Pinpoint the cell where the given text exists, returning its [x, y] midpoint coordinate. 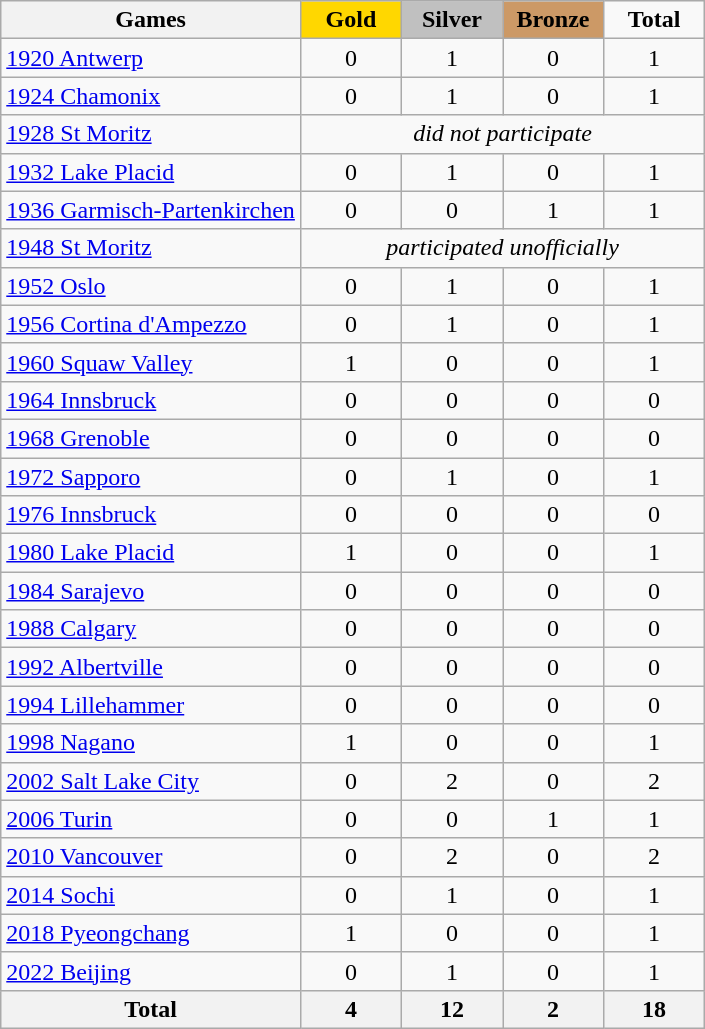
1952 Oslo [151, 286]
1994 Lillehammer [151, 705]
Gold [350, 20]
2022 Beijing [151, 971]
1924 Chamonix [151, 96]
1988 Calgary [151, 629]
1920 Antwerp [151, 58]
18 [654, 1009]
1980 Lake Placid [151, 553]
1992 Albertville [151, 667]
Games [151, 20]
1948 St Moritz [151, 248]
1956 Cortina d'Ampezzo [151, 324]
2006 Turin [151, 819]
1932 Lake Placid [151, 172]
1976 Innsbruck [151, 515]
participated unofficially [502, 248]
1936 Garmisch-Partenkirchen [151, 210]
did not participate [502, 134]
1928 St Moritz [151, 134]
2010 Vancouver [151, 857]
2018 Pyeongchang [151, 933]
Silver [452, 20]
Bronze [554, 20]
1968 Grenoble [151, 438]
1960 Squaw Valley [151, 362]
2002 Salt Lake City [151, 781]
1984 Sarajevo [151, 591]
1998 Nagano [151, 743]
4 [350, 1009]
12 [452, 1009]
2014 Sochi [151, 895]
1964 Innsbruck [151, 400]
1972 Sapporo [151, 477]
